Search for the cell housing the specified text and yield its (x, y) center coordinate. 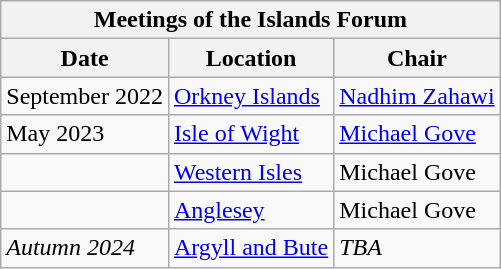
Argyll and Bute (250, 248)
September 2022 (85, 96)
Nadhim Zahawi (417, 96)
Chair (417, 58)
Meetings of the Islands Forum (250, 20)
Orkney Islands (250, 96)
Western Isles (250, 172)
Location (250, 58)
Isle of Wight (250, 134)
May 2023 (85, 134)
Date (85, 58)
TBA (417, 248)
Anglesey (250, 210)
Autumn 2024 (85, 248)
